Return (x, y) of the center of cell containing provided text 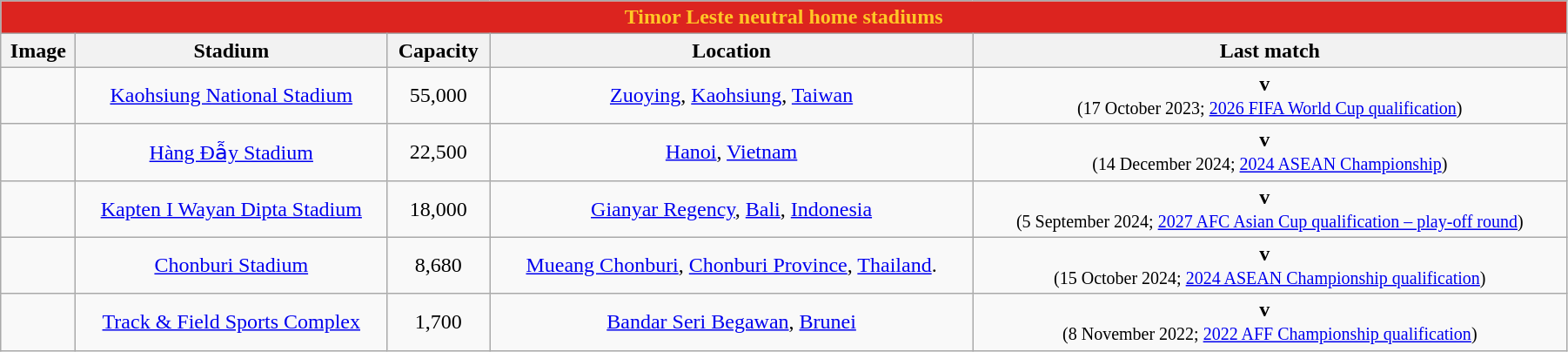
v (17 October 2023; 2026 FIFA World Cup qualification) (1270, 96)
v (5 September 2024; 2027 AFC Asian Cup qualification – play-off round) (1270, 209)
Location (731, 51)
Zuoying, Kaohsiung, Taiwan (731, 96)
Bandar Seri Begawan, Brunei (731, 322)
Capacity (439, 51)
1,700 (439, 322)
22,500 (439, 152)
Stadium (231, 51)
55,000 (439, 96)
Kaohsiung National Stadium (231, 96)
v (8 November 2022; 2022 AFF Championship qualification) (1270, 322)
8,680 (439, 265)
Hanoi, Vietnam (731, 152)
18,000 (439, 209)
Chonburi Stadium (231, 265)
Kapten I Wayan Dipta Stadium (231, 209)
Timor Leste neutral home stadiums (784, 17)
v (15 October 2024; 2024 ASEAN Championship qualification) (1270, 265)
Last match (1270, 51)
Track & Field Sports Complex (231, 322)
v (14 December 2024; 2024 ASEAN Championship) (1270, 152)
Image (38, 51)
Hàng Đẫy Stadium (231, 152)
Gianyar Regency, Bali, Indonesia (731, 209)
Mueang Chonburi, Chonburi Province, Thailand. (731, 265)
